Search for the cell housing the specified text and yield its [x, y] center coordinate. 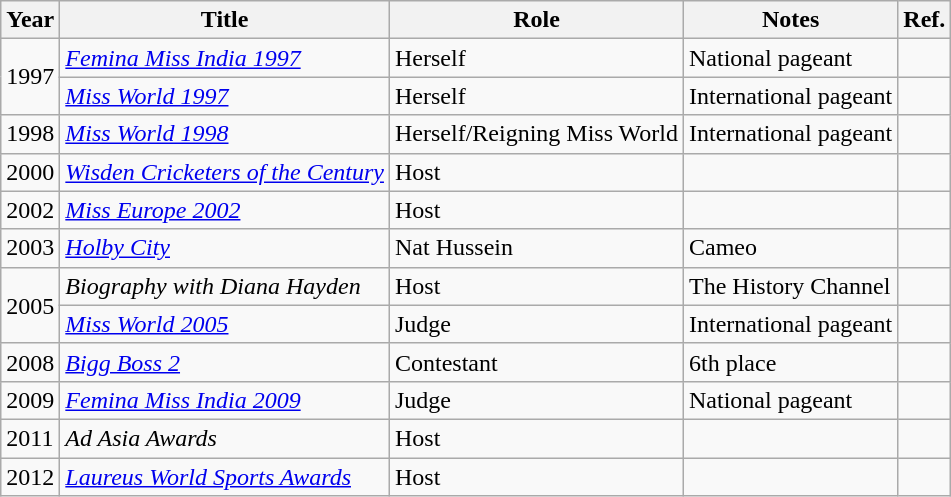
Miss World 1997 [225, 96]
2011 [30, 438]
Contestant [536, 362]
Laureus World Sports Awards [225, 477]
Ref. [924, 20]
Biography with Diana Hayden [225, 286]
2002 [30, 210]
Year [30, 20]
Femina Miss India 2009 [225, 400]
Miss Europe 2002 [225, 210]
Bigg Boss 2 [225, 362]
Notes [790, 20]
Ad Asia Awards [225, 438]
Nat Hussein [536, 248]
2012 [30, 477]
The History Channel [790, 286]
6th place [790, 362]
Title [225, 20]
Miss World 2005 [225, 324]
2008 [30, 362]
Role [536, 20]
2003 [30, 248]
2005 [30, 305]
Wisden Cricketers of the Century [225, 172]
Herself/Reigning Miss World [536, 134]
Femina Miss India 1997 [225, 58]
Holby City [225, 248]
2000 [30, 172]
1998 [30, 134]
Cameo [790, 248]
Miss World 1998 [225, 134]
1997 [30, 77]
2009 [30, 400]
